From the cell containing the given text, extract its center point as (x, y) coordinate. 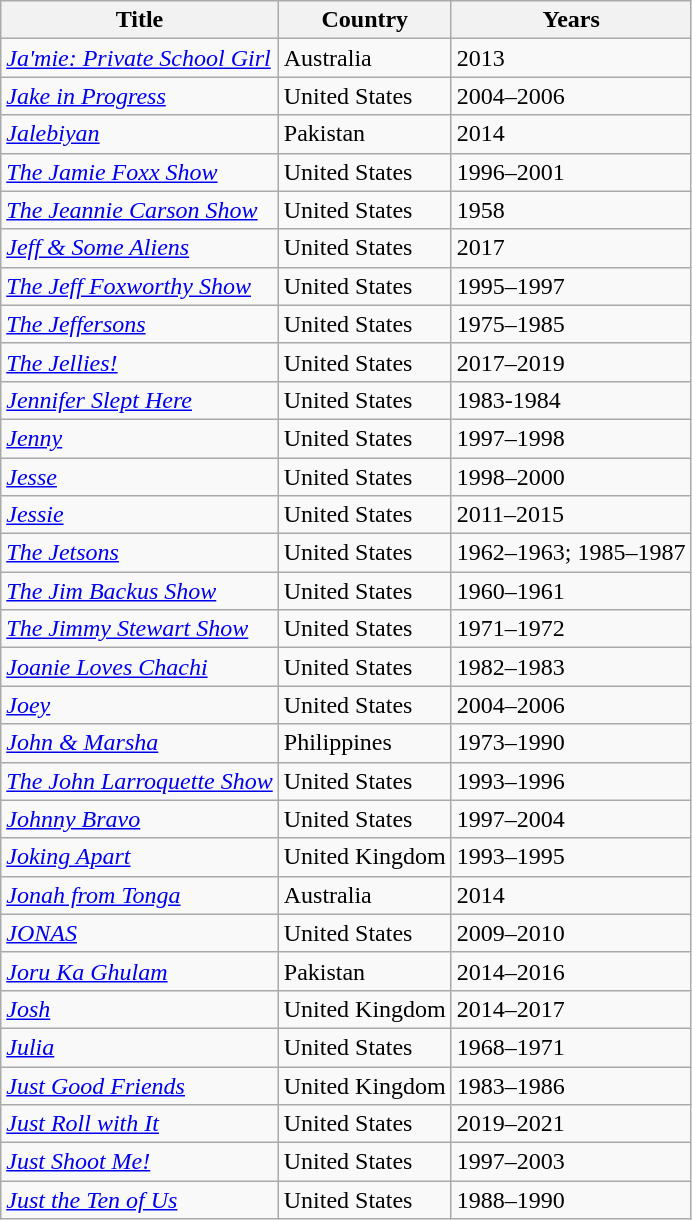
JONAS (140, 933)
The Jeannie Carson Show (140, 210)
Jeff & Some Aliens (140, 248)
1998–2000 (571, 477)
Jessie (140, 515)
Joru Ka Ghulam (140, 971)
The Jim Backus Show (140, 591)
Johnny Bravo (140, 819)
The Jimmy Stewart Show (140, 629)
1993–1996 (571, 781)
The Jeff Foxworthy Show (140, 286)
Julia (140, 1047)
2019–2021 (571, 1124)
1975–1985 (571, 324)
1997–2004 (571, 819)
1973–1990 (571, 743)
The Jamie Foxx Show (140, 172)
1962–1963; 1985–1987 (571, 553)
1996–2001 (571, 172)
1988–1990 (571, 1200)
Ja'mie: Private School Girl (140, 58)
1993–1995 (571, 857)
John & Marsha (140, 743)
Jalebiyan (140, 134)
Philippines (364, 743)
Jennifer Slept Here (140, 400)
Joanie Loves Chachi (140, 667)
1982–1983 (571, 667)
2017–2019 (571, 362)
1997–1998 (571, 438)
The John Larroquette Show (140, 781)
1968–1971 (571, 1047)
1995–1997 (571, 286)
1997–2003 (571, 1162)
Just Roll with It (140, 1124)
1983–1986 (571, 1085)
1958 (571, 210)
Just the Ten of Us (140, 1200)
Josh (140, 1009)
1960–1961 (571, 591)
Joey (140, 705)
Jesse (140, 477)
The Jellies! (140, 362)
2014–2016 (571, 971)
1971–1972 (571, 629)
Country (364, 20)
Jenny (140, 438)
2011–2015 (571, 515)
2017 (571, 248)
Joking Apart (140, 857)
2013 (571, 58)
Years (571, 20)
Title (140, 20)
2014–2017 (571, 1009)
1983-1984 (571, 400)
Jonah from Tonga (140, 895)
The Jetsons (140, 553)
Jake in Progress (140, 96)
The Jeffersons (140, 324)
Just Good Friends (140, 1085)
Just Shoot Me! (140, 1162)
2009–2010 (571, 933)
